Detect which cell encompasses the target text, then output its [X, Y] center coordinate. 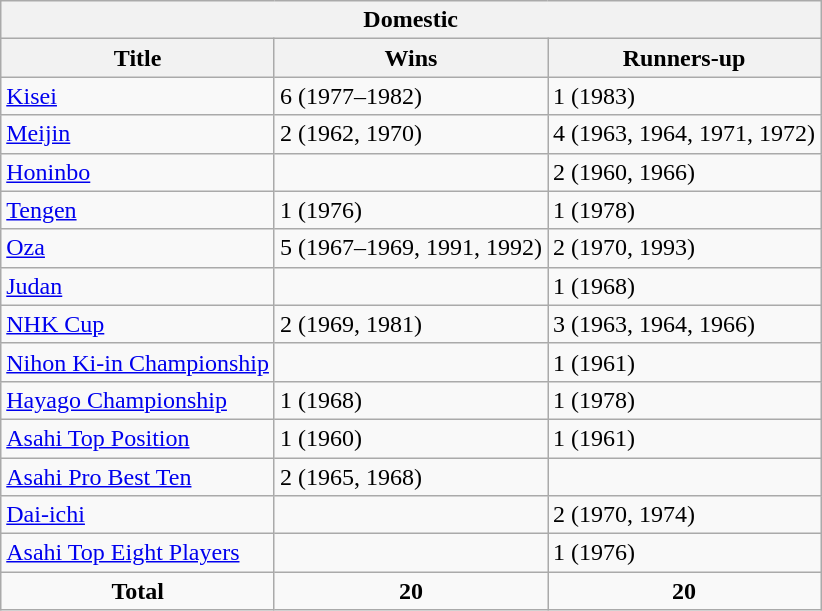
2 (1970, 1974) [684, 515]
NHK Cup [138, 324]
Asahi Top Eight Players [138, 553]
Honinbo [138, 172]
2 (1970, 1993) [684, 248]
Runners-up [684, 58]
Meijin [138, 134]
Kisei [138, 96]
1 (1960) [410, 438]
2 (1962, 1970) [410, 134]
Asahi Top Position [138, 438]
4 (1963, 1964, 1971, 1972) [684, 134]
1 (1983) [684, 96]
Judan [138, 286]
Domestic [411, 20]
6 (1977–1982) [410, 96]
Oza [138, 248]
Dai-ichi [138, 515]
Total [138, 591]
Hayago Championship [138, 400]
Wins [410, 58]
3 (1963, 1964, 1966) [684, 324]
2 (1965, 1968) [410, 477]
2 (1960, 1966) [684, 172]
5 (1967–1969, 1991, 1992) [410, 248]
2 (1969, 1981) [410, 324]
Nihon Ki-in Championship [138, 362]
Asahi Pro Best Ten [138, 477]
Title [138, 58]
Tengen [138, 210]
